Scan for the cell matching the given text and deliver its (x, y) coordinate at center. 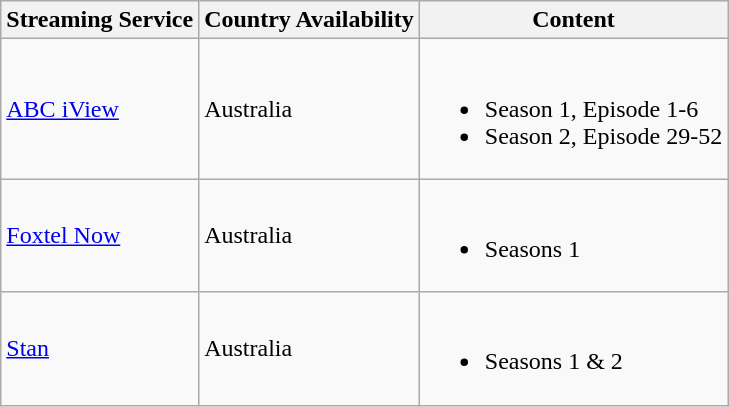
Season 1, Episode 1-6Season 2, Episode 29-52 (573, 109)
Streaming Service (100, 20)
Content (573, 20)
Seasons 1 & 2 (573, 348)
Seasons 1 (573, 236)
Country Availability (310, 20)
ABC iView (100, 109)
Foxtel Now (100, 236)
Stan (100, 348)
